Detect which cell encompasses the target text, then output its [X, Y] center coordinate. 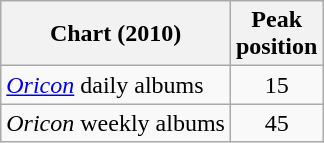
15 [276, 85]
Peakposition [276, 34]
45 [276, 123]
Oricon weekly albums [116, 123]
Chart (2010) [116, 34]
Oricon daily albums [116, 85]
